Find where the given text appears and provide that cell's center as (X, Y) coordinate. 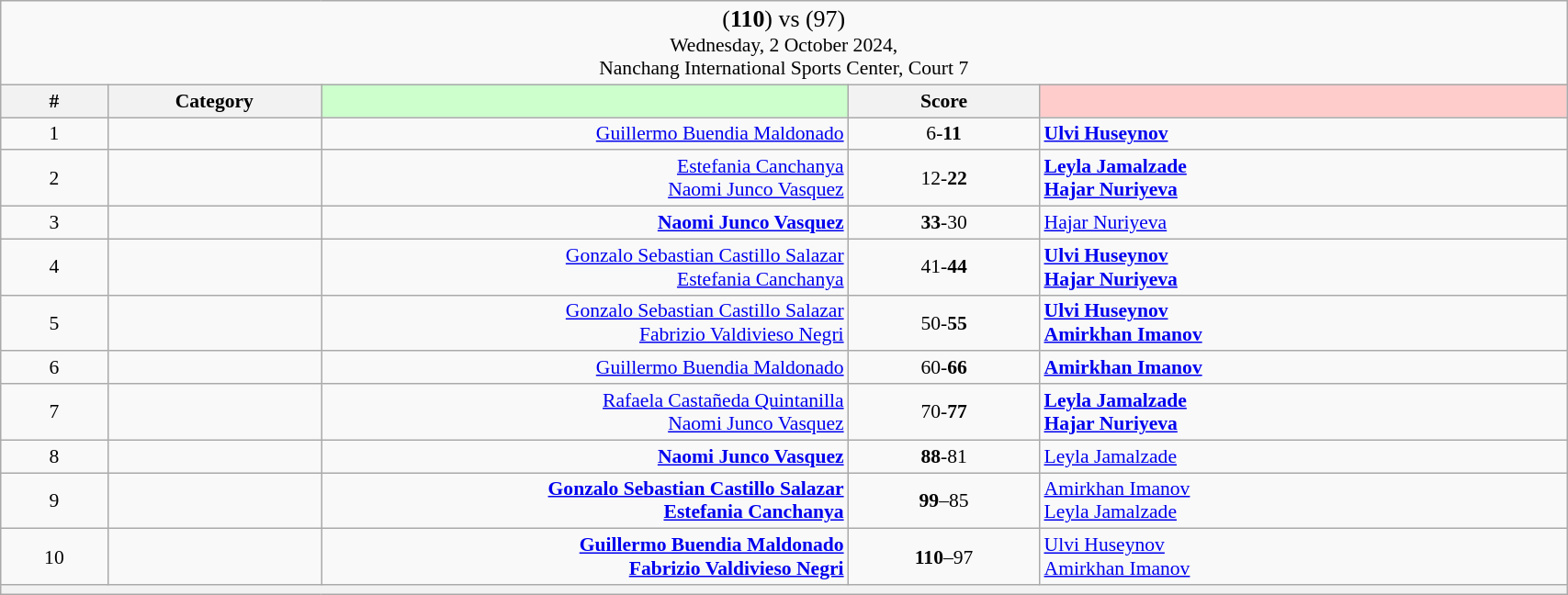
6 (54, 368)
8 (54, 456)
Category (215, 101)
Amirkhan Imanov Leyla Jamalzade (1303, 501)
99–85 (944, 501)
88-81 (944, 456)
Ulvi Huseynov (1303, 134)
# (54, 101)
(110) vs (97)Wednesday, 2 October 2024, Nanchang International Sports Center, Court 7 (784, 42)
5 (54, 323)
Leyla Jamalzade (1303, 456)
2 (54, 178)
1 (54, 134)
60-66 (944, 368)
3 (54, 223)
Hajar Nuriyeva (1303, 223)
12-22 (944, 178)
Rafaela Castañeda Quintanilla Naomi Junco Vasquez (585, 411)
Estefania Canchanya Naomi Junco Vasquez (585, 178)
Gonzalo Sebastian Castillo Salazar Fabrizio Valdivieso Negri (585, 323)
9 (54, 501)
10 (54, 556)
4 (54, 266)
Amirkhan Imanov (1303, 368)
7 (54, 411)
Guillermo Buendia Maldonado Fabrizio Valdivieso Negri (585, 556)
33-30 (944, 223)
50-55 (944, 323)
Ulvi Huseynov Hajar Nuriyeva (1303, 266)
70-77 (944, 411)
6-11 (944, 134)
110–97 (944, 556)
Score (944, 101)
41-44 (944, 266)
